Extract the [x, y] coordinate from the center of the cell holding the provided text.  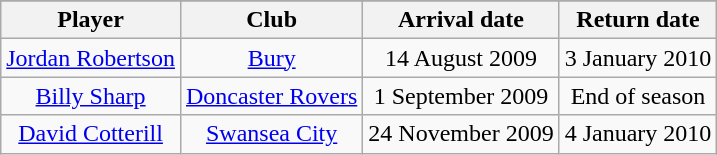
Return date [638, 20]
Doncaster Rovers [271, 96]
Player [91, 20]
Jordan Robertson [91, 58]
Swansea City [271, 134]
3 January 2010 [638, 58]
End of season [638, 96]
4 January 2010 [638, 134]
Billy Sharp [91, 96]
Club [271, 20]
David Cotterill [91, 134]
14 August 2009 [461, 58]
1 September 2009 [461, 96]
24 November 2009 [461, 134]
Bury [271, 58]
Arrival date [461, 20]
